Pinpoint the cell where the given text exists, returning its (x, y) midpoint coordinate. 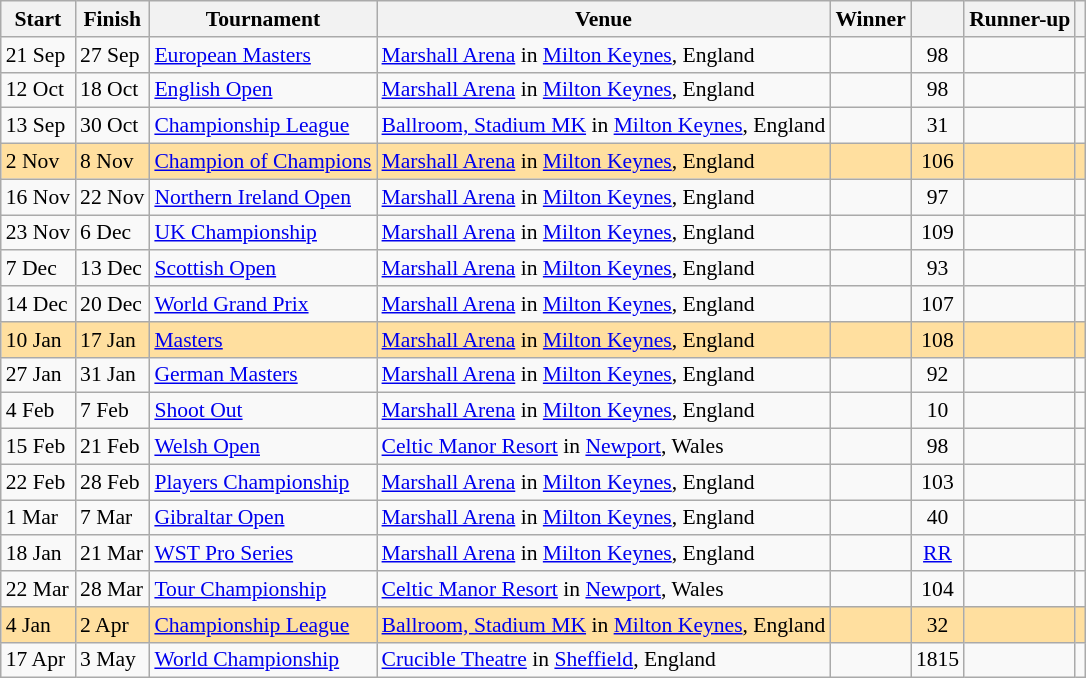
104 (938, 589)
Scottish Open (262, 269)
Northern Ireland Open (262, 197)
93 (938, 269)
27 Jan (38, 375)
14 Dec (38, 304)
30 Oct (112, 126)
28 Mar (112, 589)
23 Nov (38, 233)
106 (938, 162)
German Masters (262, 375)
Winner (870, 19)
31 (938, 126)
World Championship (262, 660)
21 Sep (38, 55)
92 (938, 375)
17 Jan (112, 340)
Champion of Champions (262, 162)
27 Sep (112, 55)
32 (938, 625)
17 Apr (38, 660)
World Grand Prix (262, 304)
97 (938, 197)
109 (938, 233)
15 Feb (38, 447)
Venue (604, 19)
21 Feb (112, 447)
18 Jan (38, 554)
Masters (262, 340)
Players Championship (262, 482)
107 (938, 304)
4 Jan (38, 625)
WST Pro Series (262, 554)
English Open (262, 90)
Gibraltar Open (262, 518)
108 (938, 340)
10 (938, 411)
103 (938, 482)
22 Feb (38, 482)
UK Championship (262, 233)
3 May (112, 660)
7 Mar (112, 518)
20 Dec (112, 304)
Shoot Out (262, 411)
Finish (112, 19)
13 Sep (38, 126)
2 Apr (112, 625)
6 Dec (112, 233)
European Masters (262, 55)
Start (38, 19)
2 Nov (38, 162)
10 Jan (38, 340)
18 Oct (112, 90)
22 Nov (112, 197)
Welsh Open (262, 447)
1 Mar (38, 518)
21 Mar (112, 554)
12 Oct (38, 90)
4 Feb (38, 411)
28 Feb (112, 482)
RR (938, 554)
40 (938, 518)
1815 (938, 660)
7 Feb (112, 411)
Crucible Theatre in Sheffield, England (604, 660)
31 Jan (112, 375)
8 Nov (112, 162)
22 Mar (38, 589)
7 Dec (38, 269)
16 Nov (38, 197)
13 Dec (112, 269)
Tour Championship (262, 589)
Runner-up (1020, 19)
Tournament (262, 19)
